Provide the (x, y) coordinate of the cell's center where the given text is located.  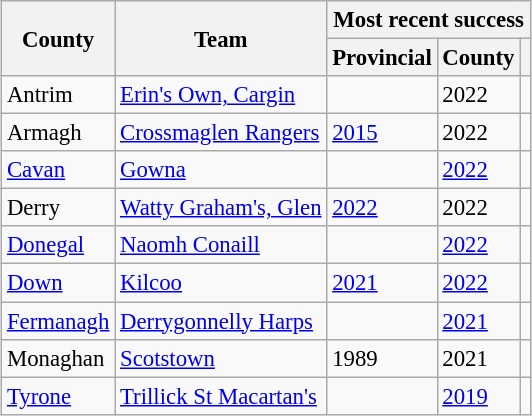
2015 (382, 133)
Donegal (58, 245)
Naomh Conaill (221, 245)
Watty Graham's, Glen (221, 208)
Gowna (221, 170)
Team (221, 38)
Erin's Own, Cargin (221, 95)
Derrygonnelly Harps (221, 321)
Tyrone (58, 396)
Provincial (382, 58)
Crossmaglen Rangers (221, 133)
2019 (478, 396)
1989 (382, 358)
Armagh (58, 133)
Kilcoo (221, 283)
Cavan (58, 170)
Most recent success (429, 20)
Derry (58, 208)
Scotstown (221, 358)
Trillick St Macartan's (221, 396)
Antrim (58, 95)
Monaghan (58, 358)
Fermanagh (58, 321)
Down (58, 283)
